Extract the (x, y) coordinate from the center of the cell holding the provided text.  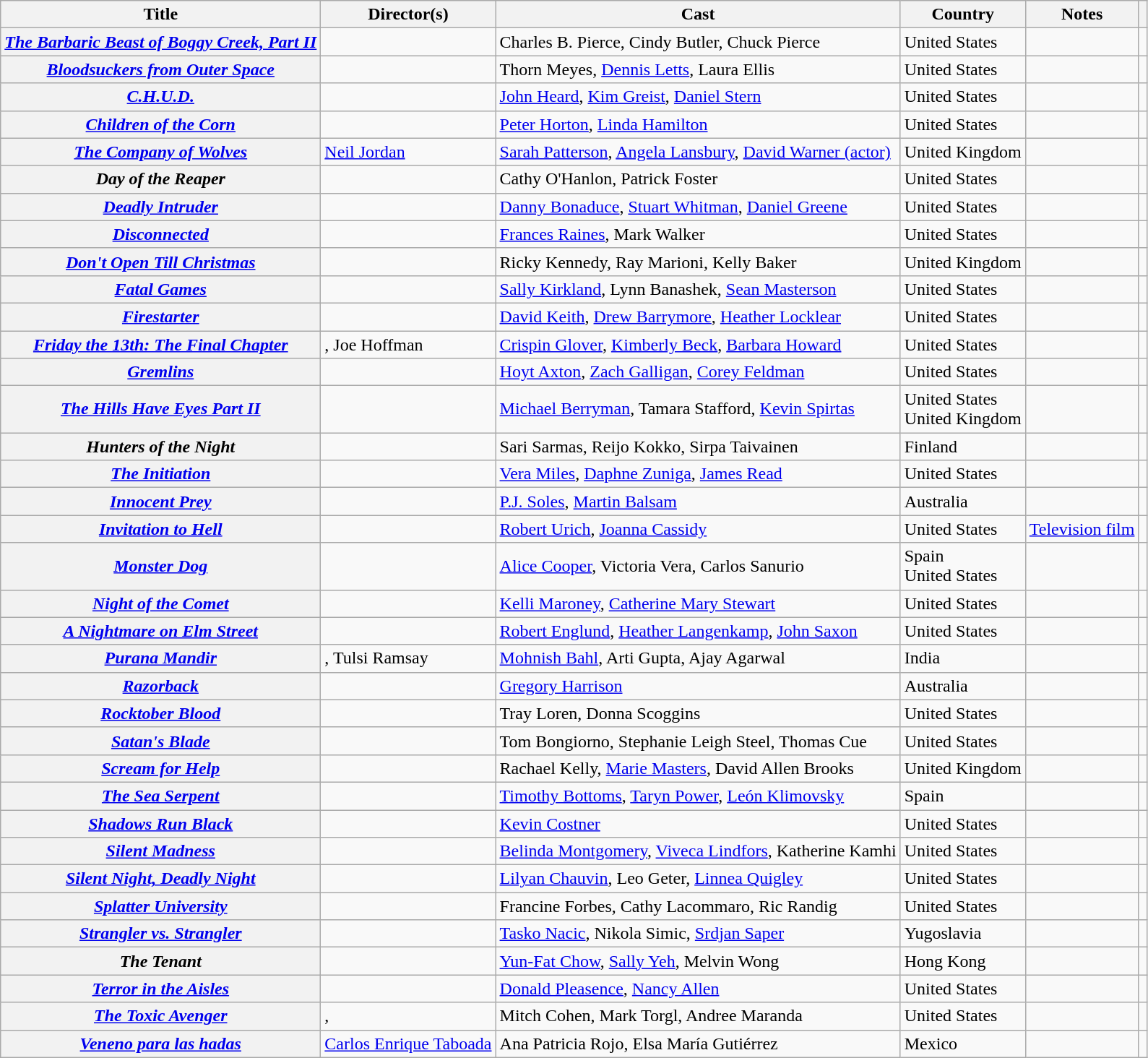
Gremlins (160, 372)
Vera Miles, Daphne Zuniga, James Read (698, 474)
Yugoslavia (962, 934)
Shadows Run Black (160, 823)
Innocent Prey (160, 502)
Children of the Corn (160, 124)
Scream for Help (160, 768)
Mitch Cohen, Mark Torgl, Andree Maranda (698, 1016)
The Toxic Avenger (160, 1016)
The Company of Wolves (160, 152)
Country (962, 14)
A Nightmare on Elm Street (160, 631)
Alice Cooper, Victoria Vera, Carlos Sanurio (698, 567)
Purana Mandir (160, 658)
Invitation to Hell (160, 529)
Peter Horton, Linda Hamilton (698, 124)
Rachael Kelly, Marie Masters, David Allen Brooks (698, 768)
Razorback (160, 686)
Sally Kirkland, Lynn Banashek, Sean Masterson (698, 289)
Spain (962, 796)
Title (160, 14)
Hoyt Axton, Zach Galligan, Corey Feldman (698, 372)
Television film (1082, 529)
The Initiation (160, 474)
Friday the 13th: The Final Chapter (160, 345)
Strangler vs. Strangler (160, 934)
David Keith, Drew Barrymore, Heather Locklear (698, 317)
John Heard, Kim Greist, Daniel Stern (698, 97)
Kelli Maroney, Catherine Mary Stewart (698, 603)
Donald Pleasence, Nancy Allen (698, 989)
Danny Bonaduce, Stuart Whitman, Daniel Greene (698, 207)
Don't Open Till Christmas (160, 262)
Finland (962, 447)
Director(s) (408, 14)
The Hills Have Eyes Part II (160, 409)
Frances Raines, Mark Walker (698, 234)
The Barbaric Beast of Boggy Creek, Part II (160, 42)
Carlos Enrique Taboada (408, 1044)
Silent Madness (160, 851)
Kevin Costner (698, 823)
, Joe Hoffman (408, 345)
Splatter University (160, 906)
Veneno para las hadas (160, 1044)
Yun-Fat Chow, Sally Yeh, Melvin Wong (698, 961)
Sarah Patterson, Angela Lansbury, David Warner (actor) (698, 152)
, Tulsi Ramsay (408, 658)
The Tenant (160, 961)
Cathy O'Hanlon, Patrick Foster (698, 179)
Bloodsuckers from Outer Space (160, 69)
Monster Dog (160, 567)
Firestarter (160, 317)
Mohnish Bahl, Arti Gupta, Ajay Agarwal (698, 658)
Gregory Harrison (698, 686)
SpainUnited States (962, 567)
Neil Jordan (408, 152)
C.H.U.D. (160, 97)
Terror in the Aisles (160, 989)
Francine Forbes, Cathy Lacommaro, Ric Randig (698, 906)
Lilyan Chauvin, Leo Geter, Linnea Quigley (698, 879)
P.J. Soles, Martin Balsam (698, 502)
Fatal Games (160, 289)
Silent Night, Deadly Night (160, 879)
Robert Urich, Joanna Cassidy (698, 529)
Disconnected (160, 234)
India (962, 658)
Hong Kong (962, 961)
Cast (698, 14)
Thorn Meyes, Dennis Letts, Laura Ellis (698, 69)
Rocktober Blood (160, 713)
Tom Bongiorno, Stephanie Leigh Steel, Thomas Cue (698, 741)
Robert Englund, Heather Langenkamp, John Saxon (698, 631)
Tray Loren, Donna Scoggins (698, 713)
, (408, 1016)
Tasko Nacic, Nikola Simic, Srdjan Saper (698, 934)
Crispin Glover, Kimberly Beck, Barbara Howard (698, 345)
Ana Patricia Rojo, Elsa María Gutiérrez (698, 1044)
Deadly Intruder (160, 207)
Night of the Comet (160, 603)
Day of the Reaper (160, 179)
Charles B. Pierce, Cindy Butler, Chuck Pierce (698, 42)
Hunters of the Night (160, 447)
Satan's Blade (160, 741)
Sari Sarmas, Reijo Kokko, Sirpa Taivainen (698, 447)
Michael Berryman, Tamara Stafford, Kevin Spirtas (698, 409)
Notes (1082, 14)
Timothy Bottoms, Taryn Power, León Klimovsky (698, 796)
United StatesUnited Kingdom (962, 409)
Belinda Montgomery, Viveca Lindfors, Katherine Kamhi (698, 851)
Ricky Kennedy, Ray Marioni, Kelly Baker (698, 262)
The Sea Serpent (160, 796)
Mexico (962, 1044)
